From the cell containing the given text, extract its center point as [x, y] coordinate. 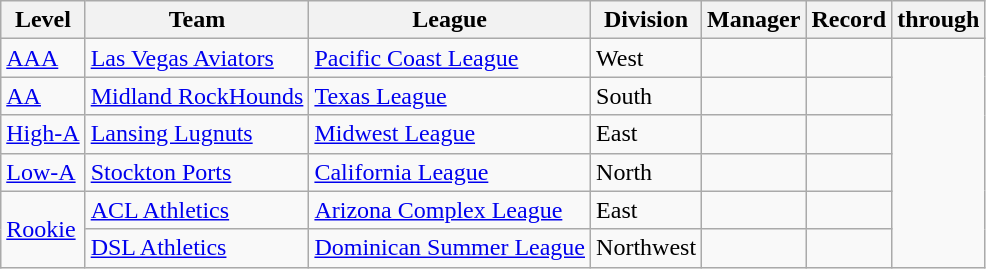
ACL Athletics [197, 210]
Record [849, 20]
DSL Athletics [197, 248]
Lansing Lugnuts [197, 134]
AAA [43, 58]
Stockton Ports [197, 172]
South [646, 96]
League [450, 20]
Midland RockHounds [197, 96]
High-A [43, 134]
Low-A [43, 172]
Midwest League [450, 134]
through [938, 20]
Rookie [43, 229]
Level [43, 20]
Manager [754, 20]
West [646, 58]
Las Vegas Aviators [197, 58]
Dominican Summer League [450, 248]
Team [197, 20]
Pacific Coast League [450, 58]
AA [43, 96]
Northwest [646, 248]
Arizona Complex League [450, 210]
Division [646, 20]
North [646, 172]
California League [450, 172]
Texas League [450, 96]
